From the cell containing the given text, extract its center point as [X, Y] coordinate. 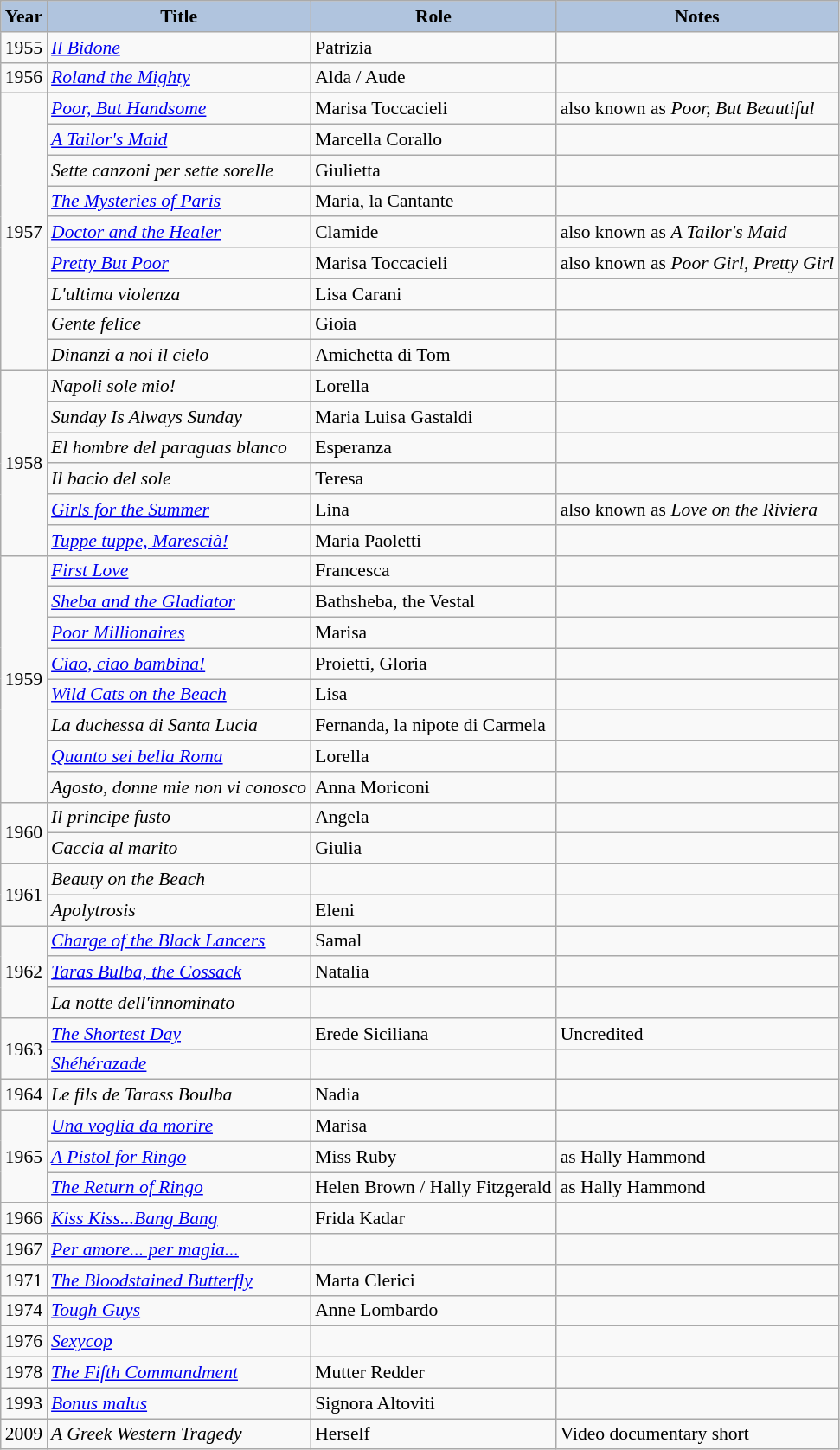
1961 [24, 895]
Le fils de Tarass Boulba [178, 1095]
Lisa [433, 695]
1959 [24, 678]
A Tailor's Maid [178, 140]
Video documentary short [697, 1434]
also known as Love on the Riviera [697, 510]
1962 [24, 972]
Wild Cats on the Beach [178, 695]
Quanto sei bella Roma [178, 756]
1965 [24, 1158]
1960 [24, 832]
Angela [433, 818]
1993 [24, 1403]
Gioia [433, 324]
1963 [24, 1049]
Roland the Mighty [178, 78]
The Bloodstained Butterfly [178, 1280]
1958 [24, 464]
Shéhérazade [178, 1064]
L'ultima violenza [178, 294]
1955 [24, 48]
Signora Altoviti [433, 1403]
Miss Ruby [433, 1157]
Natalia [433, 972]
Sette canzoni per sette sorelle [178, 170]
Sunday Is Always Sunday [178, 417]
Maria, la Cantante [433, 202]
Lisa Carani [433, 294]
Notes [697, 16]
Eleni [433, 910]
Helen Brown / Hally Fitzgerald [433, 1188]
Francesca [433, 571]
Beauty on the Beach [178, 880]
Esperanza [433, 448]
1971 [24, 1280]
La notte dell'innominato [178, 1003]
Sheba and the Gladiator [178, 602]
Dinanzi a noi il cielo [178, 356]
1966 [24, 1219]
1974 [24, 1311]
Role [433, 16]
A Greek Western Tragedy [178, 1434]
Poor Millionaires [178, 633]
Il principe fusto [178, 818]
Caccia al marito [178, 849]
The Fifth Commandment [178, 1373]
First Love [178, 571]
Patrizia [433, 48]
Giulia [433, 849]
Herself [433, 1434]
Alda / Aude [433, 78]
Il Bidone [178, 48]
Doctor and the Healer [178, 233]
Anne Lombardo [433, 1311]
La duchessa di Santa Lucia [178, 726]
Fernanda, la nipote di Carmela [433, 726]
Erede Siciliana [433, 1034]
Giulietta [433, 170]
Charge of the Black Lancers [178, 941]
Year [24, 16]
Una voglia da morire [178, 1126]
The Return of Ringo [178, 1188]
Proietti, Gloria [433, 664]
also known as Poor, But Beautiful [697, 109]
Maria Paoletti [433, 541]
Marta Clerici [433, 1280]
Marcella Corallo [433, 140]
1967 [24, 1249]
Poor, But Handsome [178, 109]
also known as A Tailor's Maid [697, 233]
Nadia [433, 1095]
Maria Luisa Gastaldi [433, 417]
Per amore... per magia... [178, 1249]
Bathsheba, the Vestal [433, 602]
Taras Bulba, the Cossack [178, 972]
El hombre del paraguas blanco [178, 448]
Tuppe tuppe, Marescià! [178, 541]
1957 [24, 232]
A Pistol for Ringo [178, 1157]
Agosto, donne mie non vi conosco [178, 787]
Gente felice [178, 324]
Title [178, 16]
Anna Moriconi [433, 787]
Lina [433, 510]
also known as Poor Girl, Pretty Girl [697, 263]
Clamide [433, 233]
1964 [24, 1095]
The Shortest Day [178, 1034]
1978 [24, 1373]
Teresa [433, 479]
Apolytrosis [178, 910]
The Mysteries of Paris [178, 202]
1956 [24, 78]
Sexycop [178, 1342]
Amichetta di Tom [433, 356]
Ciao, ciao bambina! [178, 664]
2009 [24, 1434]
Frida Kadar [433, 1219]
Kiss Kiss...Bang Bang [178, 1219]
Il bacio del sole [178, 479]
Napoli sole mio! [178, 387]
Tough Guys [178, 1311]
Pretty But Poor [178, 263]
Girls for the Summer [178, 510]
Bonus malus [178, 1403]
1976 [24, 1342]
Samal [433, 941]
Uncredited [697, 1034]
Mutter Redder [433, 1373]
